Scan for the cell matching the given text and deliver its [X, Y] coordinate at center. 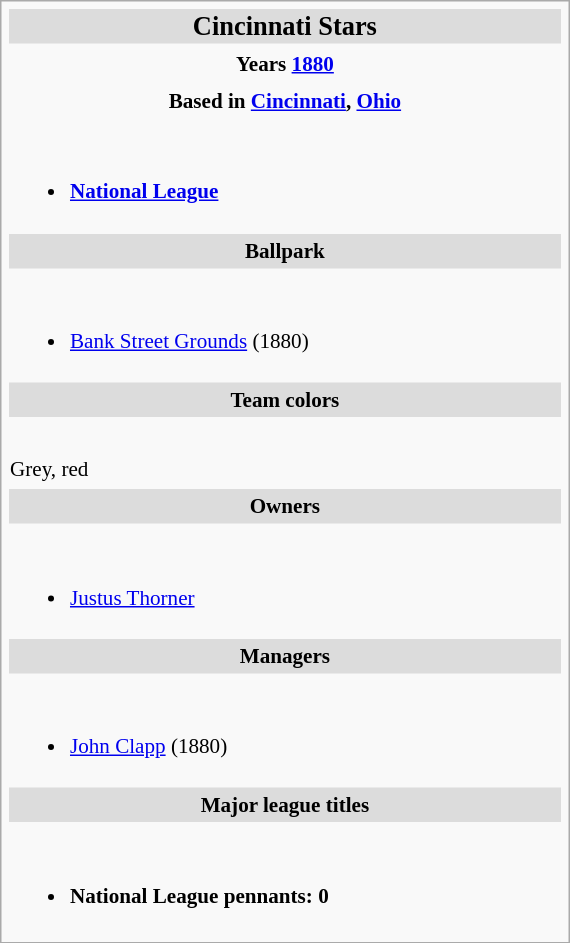
Bank Street Grounds (1880) [284, 326]
Justus Thorner [284, 582]
Owners [284, 506]
John Clapp (1880) [284, 730]
Team colors [284, 400]
National League pennants: 0 [284, 880]
Years 1880 [284, 64]
Managers [284, 656]
Based in Cincinnati, Ohio [284, 102]
Grey, red [284, 453]
Ballpark [284, 250]
National League [284, 176]
Cincinnati Stars [284, 26]
Major league titles [284, 806]
